Find where the given text appears and provide that cell's center as [X, Y] coordinate. 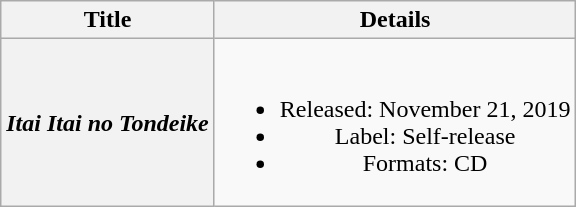
Details [395, 20]
Itai Itai no Tondeike [108, 122]
Title [108, 20]
Released: November 21, 2019Label: Self-releaseFormats: CD [395, 122]
